For the text-containing cell, return its midpoint in [X, Y] coordinate format. 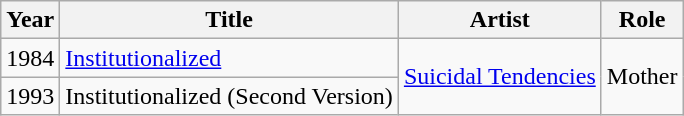
Year [30, 20]
Suicidal Tendencies [500, 77]
Mother [642, 77]
Role [642, 20]
Artist [500, 20]
Institutionalized [230, 58]
Title [230, 20]
1993 [30, 96]
1984 [30, 58]
Institutionalized (Second Version) [230, 96]
